Return [x, y] of the center of cell containing provided text 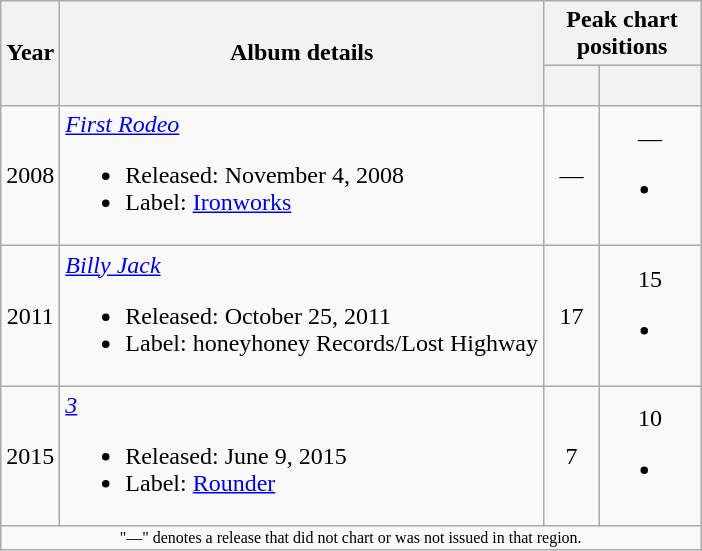
2008 [30, 176]
Billy JackReleased: October 25, 2011Label: honeyhoney Records/Lost Highway [302, 316]
3Released: June 9, 2015Label: Rounder [302, 456]
2011 [30, 316]
7 [571, 456]
First RodeoReleased: November 4, 2008Label: Ironworks [302, 176]
2015 [30, 456]
Year [30, 54]
Album details [302, 54]
17 [571, 316]
"—" denotes a release that did not chart or was not issued in that region. [351, 538]
15 [650, 316]
10 [650, 456]
Peak chart positions [622, 34]
